Scan for the cell matching the given text and deliver its (x, y) coordinate at center. 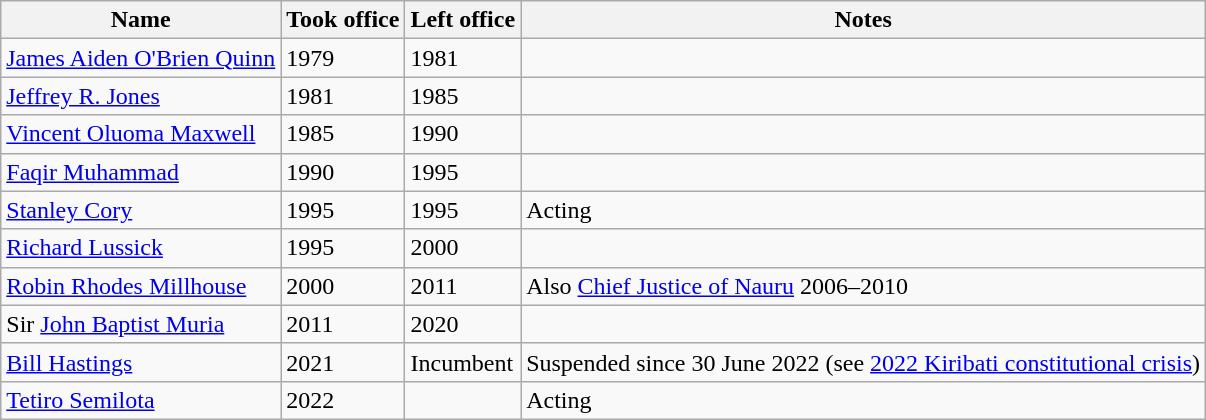
1979 (343, 58)
Sir John Baptist Muria (141, 324)
Robin Rhodes Millhouse (141, 286)
Tetiro Semilota (141, 400)
Richard Lussick (141, 248)
Took office (343, 20)
2021 (343, 362)
2020 (463, 324)
Name (141, 20)
Jeffrey R. Jones (141, 96)
James Aiden O'Brien Quinn (141, 58)
Suspended since 30 June 2022 (see 2022 Kiribati constitutional crisis) (864, 362)
Vincent Oluoma Maxwell (141, 134)
Also Chief Justice of Nauru 2006–2010 (864, 286)
Stanley Cory (141, 210)
2022 (343, 400)
Left office (463, 20)
Incumbent (463, 362)
Faqir Muhammad (141, 172)
Notes (864, 20)
Bill Hastings (141, 362)
